Scan for the cell matching the given text and deliver its (x, y) coordinate at center. 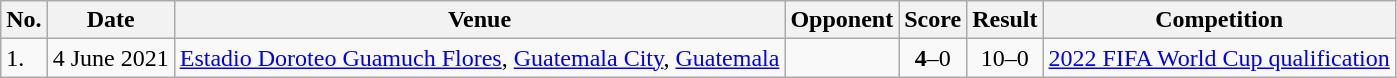
4–0 (933, 58)
Result (1005, 20)
1. (24, 58)
Opponent (842, 20)
Estadio Doroteo Guamuch Flores, Guatemala City, Guatemala (480, 58)
Score (933, 20)
No. (24, 20)
2022 FIFA World Cup qualification (1219, 58)
4 June 2021 (110, 58)
10–0 (1005, 58)
Date (110, 20)
Venue (480, 20)
Competition (1219, 20)
